Search for the cell housing the specified text and yield its (x, y) center coordinate. 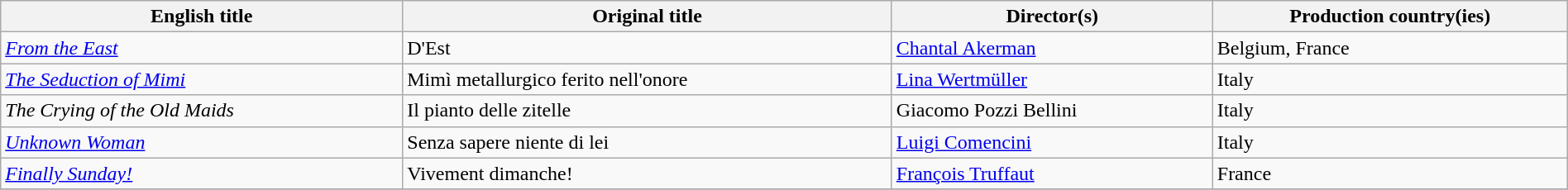
The Seduction of Mimi (202, 79)
Production country(ies) (1389, 17)
Belgium, France (1389, 48)
From the East (202, 48)
Original title (648, 17)
D'Est (648, 48)
Unknown Woman (202, 142)
Luigi Comencini (1052, 142)
Director(s) (1052, 17)
The Crying of the Old Maids (202, 111)
Finally Sunday! (202, 173)
Vivement dimanche! (648, 173)
English title (202, 17)
France (1389, 173)
François Truffaut (1052, 173)
Mimì metallurgico ferito nell'onore (648, 79)
Lina Wertmüller (1052, 79)
Chantal Akerman (1052, 48)
Giacomo Pozzi Bellini (1052, 111)
Senza sapere niente di lei (648, 142)
Il pianto delle zitelle (648, 111)
